From the cell containing the given text, extract its center point as [X, Y] coordinate. 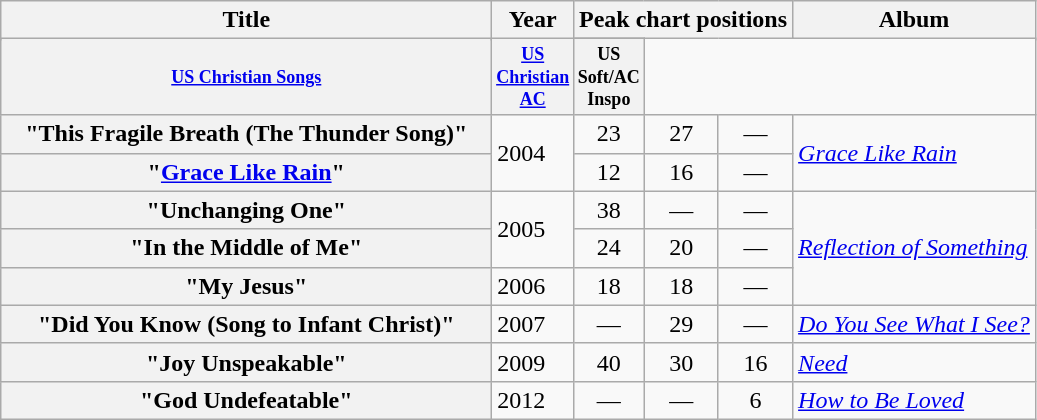
"My Jesus" [246, 286]
38 [610, 210]
40 [610, 362]
"This Fragile Breath (The Thunder Song)" [246, 134]
Grace Like Rain [914, 153]
How to Be Loved [914, 400]
2012 [533, 400]
"Joy Unspeakable" [246, 362]
12 [610, 172]
US Christian AC [533, 77]
US Soft/AC Inspo [610, 77]
29 [681, 324]
"Unchanging One" [246, 210]
Need [914, 362]
6 [755, 400]
23 [610, 134]
"Grace Like Rain" [246, 172]
2004 [533, 153]
Album [914, 20]
Year [533, 20]
Title [246, 20]
30 [681, 362]
Reflection of Something [914, 248]
20 [681, 248]
2006 [533, 286]
Do You See What I See? [914, 324]
27 [681, 134]
24 [610, 248]
2005 [533, 229]
"Did You Know (Song to Infant Christ)" [246, 324]
"God Undefeatable" [246, 400]
2007 [533, 324]
US Christian Songs [246, 77]
2009 [533, 362]
"In the Middle of Me" [246, 248]
Peak chart positions [684, 20]
